Capture the cell that displays the provided text and extract its [X, Y] central coordinate. 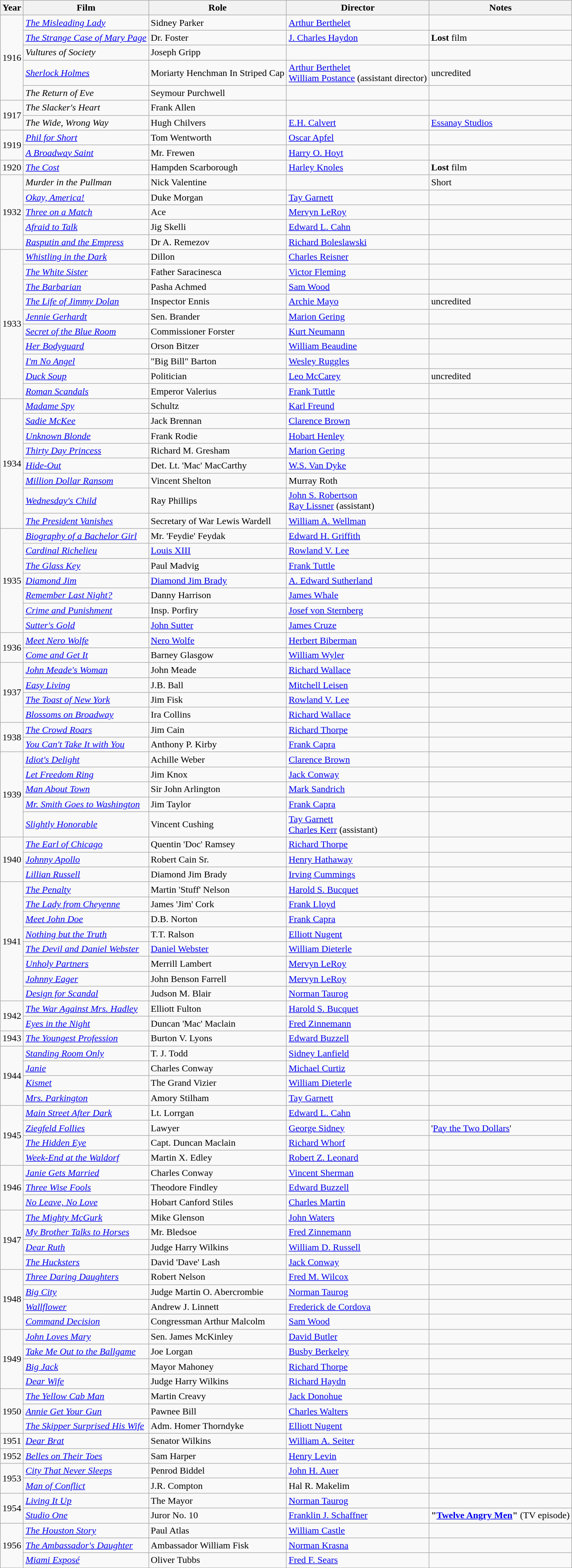
The Penalty [86, 889]
T.T. Ralson [218, 934]
Michael Curtiz [358, 1068]
1949 [12, 1359]
Orson Bitzer [218, 346]
Joe Lorgan [218, 1351]
Afraid to Talk [86, 227]
Dr. Foster [218, 38]
William Wyler [358, 655]
Command Decision [86, 1322]
1916 [12, 58]
Mr. 'Feydie' Feydak [218, 536]
Three on a Match [86, 212]
Remember Last Night? [86, 595]
The Grand Vizier [218, 1083]
1952 [12, 1456]
Ace [218, 212]
Kismet [86, 1083]
George Sidney [358, 1128]
Jim Knox [218, 774]
Leo McCarey [358, 376]
Tay GarnettCharles Kerr (assistant) [358, 824]
Penrod Biddel [218, 1471]
Amory Stilham [218, 1098]
Hal R. Makelim [358, 1486]
The Wide, Wrong Way [86, 123]
"Big Bill" Barton [218, 361]
Arthur Berthelet [358, 23]
Achille Weber [218, 760]
1932 [12, 212]
Meet Nero Wolfe [86, 640]
Million Dollar Ransom [86, 481]
J.B. Ball [218, 685]
Ambassador William Fisk [218, 1545]
Irving Cummings [358, 874]
Barney Glasgow [218, 655]
My Brother Talks to Horses [86, 1232]
William Beaudine [358, 346]
Essanay Studios [500, 123]
Crime and Punishment [86, 610]
James 'Jim' Cork [218, 904]
Secret of the Blue Room [86, 331]
Big Jack [86, 1366]
Jack Donohue [358, 1396]
Frank Allen [218, 108]
Charles Reisner [358, 257]
Tom Wentworth [218, 137]
Film [86, 8]
Edward H. Griffith [358, 536]
Sen. James McKinley [218, 1337]
John Loves Mary [86, 1337]
Fred M. Wilcox [358, 1277]
Senator Wilkins [218, 1441]
Richard M. Gresham [218, 451]
Sidney Parker [218, 23]
Sidney Lanfield [358, 1053]
Vincent Sherman [358, 1172]
T. J. Todd [218, 1053]
Paul Madvig [218, 566]
Emperor Valerius [218, 391]
Inspector Ennis [218, 302]
The Skipper Surprised His Wife [86, 1426]
Congressman Arthur Malcolm [218, 1322]
Eyes in the Night [86, 1024]
Miami Exposé [86, 1560]
Juror No. 10 [218, 1516]
Mrs. Parkington [86, 1098]
1934 [12, 463]
Judge Martin O. Abercrombie [218, 1292]
Capt. Duncan Maclain [218, 1143]
Take Me Out to the Ballgame [86, 1351]
Elliott Fulton [218, 1009]
Frederick de Cordova [358, 1307]
Jig Skelli [218, 227]
Roman Scandals [86, 391]
John Meade [218, 670]
A. Edward Sutherland [358, 581]
Herbert Biberman [358, 640]
Johnny Eager [86, 979]
"Twelve Angry Men" (TV episode) [500, 1516]
Frank Lloyd [358, 904]
D.B. Norton [218, 919]
Jim Taylor [218, 804]
William A. Seiter [358, 1441]
Sen. Brander [218, 316]
1953 [12, 1478]
Dillon [218, 257]
Lt. Lorrgan [218, 1113]
1935 [12, 581]
The Life of Jimmy Dolan [86, 302]
The Lady from Cheyenne [86, 904]
Hampden Scarborough [218, 167]
Schultz [218, 406]
John Sutter [218, 625]
Meet John Doe [86, 919]
Sir John Arlington [218, 789]
Idiot's Delight [86, 760]
1936 [12, 647]
Come and Get It [86, 655]
1919 [12, 145]
The President Vanishes [86, 521]
Andrew J. Linnett [218, 1307]
W.S. Van Dyke [358, 466]
Mike Glenson [218, 1217]
The Mayor [218, 1501]
Richard Boleslawski [358, 242]
Mr. Bledsoe [218, 1232]
No Leave, No Love [86, 1203]
Mr. Smith Goes to Washington [86, 804]
The Crowd Roars [86, 730]
Theodore Findley [218, 1188]
The Cost [86, 167]
Det. Lt. 'Mac' MacCarthy [218, 466]
The Return of Eve [86, 93]
Role [218, 8]
Duke Morgan [218, 197]
Louis XIII [218, 551]
E.H. Calvert [358, 123]
1944 [12, 1076]
Week-End at the Waldorf [86, 1157]
Richard Whorf [358, 1143]
Busby Berkeley [358, 1351]
Jim Cain [218, 730]
Duck Soup [86, 376]
The Strange Case of Mary Page [86, 38]
1956 [12, 1545]
Her Bodyguard [86, 346]
Biography of a Bachelor Girl [86, 536]
Nothing but the Truth [86, 934]
Lawyer [218, 1128]
Robert Cain Sr. [218, 859]
Commissioner Forster [218, 331]
1937 [12, 692]
Rasputin and the Empress [86, 242]
Burton V. Lyons [218, 1038]
Jennie Gerhardt [86, 316]
Mark Sandrich [358, 789]
Martin X. Edley [218, 1157]
Martin Creavy [218, 1396]
Okay, America! [86, 197]
Dear Brat [86, 1441]
Nero Wolfe [218, 640]
Charles Martin [358, 1203]
Lillian Russell [86, 874]
John Benson Farrell [218, 979]
Unknown Blonde [86, 436]
Three Wise Fools [86, 1188]
John H. Auer [358, 1471]
1920 [12, 167]
David 'Dave' Lash [218, 1262]
John Waters [358, 1217]
1948 [12, 1299]
Hide-Out [86, 466]
Man About Town [86, 789]
Robert Z. Leonard [358, 1157]
Sutter's Gold [86, 625]
Pasha Achmed [218, 287]
I'm No Angel [86, 361]
The Glass Key [86, 566]
Quentin 'Doc' Ramsey [218, 845]
Hobart Canford Stiles [218, 1203]
Whistling in the Dark [86, 257]
Murray Roth [358, 481]
The Houston Story [86, 1530]
John S. RobertsonRay Lissner (assistant) [358, 501]
1945 [12, 1135]
Vincent Shelton [218, 481]
Hobart Henley [358, 436]
Studio One [86, 1516]
Judson M. Blair [218, 994]
Anthony P. Kirby [218, 745]
Madame Spy [86, 406]
1946 [12, 1187]
Belles on Their Toes [86, 1456]
The Ambassador's Daughter [86, 1545]
Pawnee Bill [218, 1411]
City That Never Sleeps [86, 1471]
Blossoms on Broadway [86, 715]
Insp. Porfiry [218, 610]
The Yellow Cab Man [86, 1396]
Danny Harrison [218, 595]
Vultures of Society [86, 52]
Arthur BertheletWilliam Postance (assistant director) [358, 73]
Short [500, 182]
Standing Room Only [86, 1053]
Oliver Tubbs [218, 1560]
The Mighty McGurk [86, 1217]
Charles Walters [358, 1411]
William Castle [358, 1530]
Wesley Ruggles [358, 361]
Murder in the Pullman [86, 182]
The Youngest Profession [86, 1038]
Easy Living [86, 685]
Unholy Partners [86, 964]
David Butler [358, 1337]
Harley Knoles [358, 167]
Wednesday's Child [86, 501]
Martin 'Stuff' Nelson [218, 889]
Three Daring Daughters [86, 1277]
Mayor Mahoney [218, 1366]
Wallflower [86, 1307]
Living It Up [86, 1501]
Vincent Cushing [218, 824]
Sherlock Holmes [86, 73]
You Can't Take It with You [86, 745]
James Whale [358, 595]
Sadie McKee [86, 421]
Karl Freund [358, 406]
1940 [12, 859]
The Misleading Lady [86, 23]
The Devil and Daniel Webster [86, 949]
Merrill Lambert [218, 964]
Robert Nelson [218, 1277]
Ray Phillips [218, 501]
Johnny Apollo [86, 859]
Let Freedom Ring [86, 774]
1954 [12, 1508]
1951 [12, 1441]
J. Charles Haydon [358, 38]
Joseph Gripp [218, 52]
Notes [500, 8]
Thirty Day Princess [86, 451]
Kurt Neumann [358, 331]
Adm. Homer Thorndyke [218, 1426]
Frank Rodie [218, 436]
Janie Gets Married [86, 1172]
'Pay the Two Dollars' [500, 1128]
Secretary of War Lewis Wardell [218, 521]
The White Sister [86, 272]
The Barbarian [86, 287]
Annie Get Your Gun [86, 1411]
Mitchell Leisen [358, 685]
Director [358, 8]
1942 [12, 1016]
Diamond Jim [86, 581]
Ira Collins [218, 715]
Henry Hathaway [358, 859]
1939 [12, 794]
1938 [12, 737]
The Toast of New York [86, 700]
1943 [12, 1038]
Big City [86, 1292]
A Broadway Saint [86, 152]
Ziegfeld Follies [86, 1128]
Seymour Purchwell [218, 93]
Paul Atlas [218, 1530]
The Earl of Chicago [86, 845]
Richard Haydn [358, 1381]
Dr A. Remezov [218, 242]
William A. Wellman [358, 521]
Dear Wife [86, 1381]
Norman Krasna [358, 1545]
Dear Ruth [86, 1247]
J.R. Compton [218, 1486]
The Hidden Eye [86, 1143]
Victor Fleming [358, 272]
Slightly Honorable [86, 824]
William D. Russell [358, 1247]
Henry Levin [358, 1456]
Franklin J. Schaffner [358, 1516]
Hugh Chilvers [218, 123]
Janie [86, 1068]
1950 [12, 1411]
Jim Fisk [218, 700]
Moriarty Henchman In Striped Cap [218, 73]
Father Saracinesca [218, 272]
The Slacker's Heart [86, 108]
Harry O. Hoyt [358, 152]
Main Street After Dark [86, 1113]
Daniel Webster [218, 949]
Phil for Short [86, 137]
Sam Harper [218, 1456]
Mr. Frewen [218, 152]
Archie Mayo [358, 302]
James Cruze [358, 625]
Fred F. Sears [358, 1560]
Man of Conflict [86, 1486]
1947 [12, 1240]
The War Against Mrs. Hadley [86, 1009]
1941 [12, 941]
The Hucksters [86, 1262]
Politician [218, 376]
Jack Brennan [218, 421]
Cardinal Richelieu [86, 551]
1933 [12, 324]
John Meade's Woman [86, 670]
Year [12, 8]
Nick Valentine [218, 182]
Design for Scandal [86, 994]
Duncan 'Mac' Maclain [218, 1024]
Josef von Sternberg [358, 610]
1917 [12, 115]
Oscar Apfel [358, 137]
